Provide the [X, Y] coordinate of the cell's center where the given text is located.  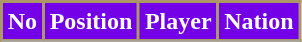
No [23, 22]
Nation [259, 22]
Player [178, 22]
Position [90, 22]
